Output the (x, y) coordinate of the center of the cell containing the given text.  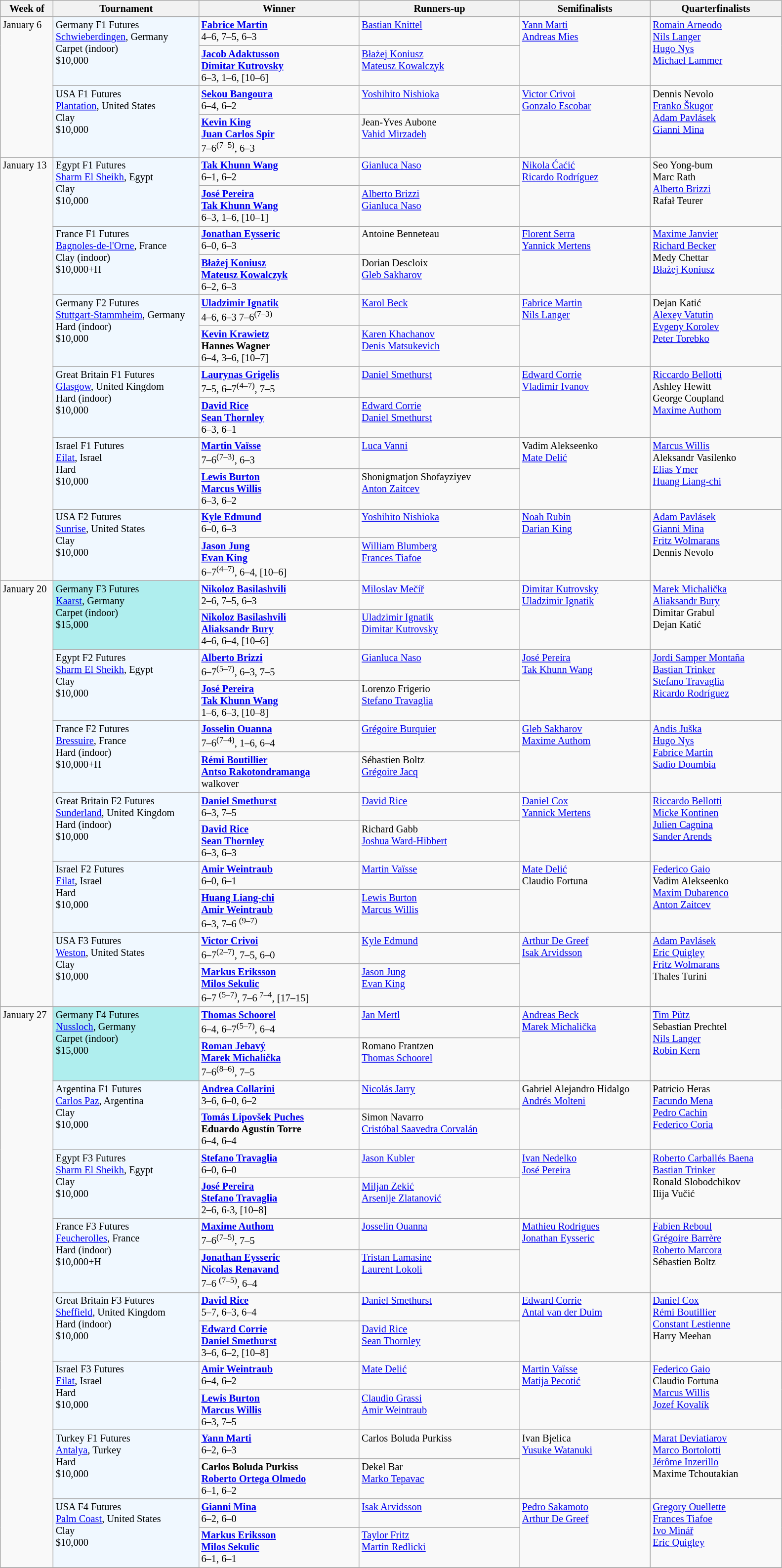
Jacob Adaktusson Dimitar Kutrovsky 6–3, 1–6, [10–6] (280, 66)
Fabrice Martin4–6, 7–5, 6–3 (280, 31)
Federico Gaio Vadim Alekseenko Maxim Dubarenco Anton Zaitcev (716, 897)
David Rice (440, 807)
Tomás Lipovšek Puches Eduardo Agustín Torre 6–4, 6–4 (280, 1129)
Mathieu Rodrigues Jonathan Eysseric (585, 1255)
Thomas Schoorel 6–4, 6–7(5–7), 6–4 (280, 1022)
Rémi Boutillier Antso Rakotondramanga walkover (280, 772)
Jan Mertl (440, 1022)
Tristan Lamasine Laurent Lokoli (440, 1271)
Josselin Ouanna (440, 1234)
Gabriel Alejandro Hidalgo Andrés Molteni (585, 1114)
Jason Jung Evan King 6–7(4–7), 6–4, [10–6] (280, 559)
Jordi Samper Montaña Bastian Trinker Stefano Travaglia Ricardo Rodríguez (716, 685)
José Pereira Tak Khunn Wang 1–6, 6–3, [10–8] (280, 701)
Uladzimir Ignatik 4–6, 6–3 7–6(7–3) (280, 310)
Quarterfinalists (716, 8)
Nikoloz Basilashvili 2–6, 7–5, 6–3 (280, 595)
Roman Jebavý Marek Michalička 7–6(8–6), 7–5 (280, 1059)
Victor Crivoi 6–7(2–7), 7–5, 6–0 (280, 948)
Mate Delić Claudio Fortuna (585, 897)
Riccardo Bellotti Ashley Hewitt George Coupland Maxime Authom (716, 402)
Week of (27, 8)
Dimitar Kutrovsky Uladzimir Ignatik (585, 615)
France F2 Futures Bressuire, France Hard (indoor) $10,000+H (126, 757)
Patricio Heras Facundo Mena Pedro Cachin Federico Coria (716, 1114)
Germany F3 Futures Kaarst, Germany Carpet (indoor) $15,000 (126, 615)
Shonigmatjon Shofayziyev Anton Zaitcev (440, 489)
Germany F2 Futures Stuttgart-Stammheim, Germany Hard (indoor) $10,000 (126, 331)
José Pereira Stefano Travaglia 2–6, 6-3, [10–8] (280, 1198)
Jonathan Eysseric 6–0, 6–3 (280, 240)
Claudio Grassi Amir Weintraub (440, 1410)
Kevin King Juan Carlos Spir 7–6(7–5), 6–3 (280, 135)
Fabien Reboul Grégoire Barrère Roberto Marcora Sébastien Boltz (716, 1255)
Alberto Brizzi 6–7(5–7), 6–3, 7–5 (280, 665)
USA F2 Futures Sunrise, United States Clay $10,000 (126, 544)
Daniel Cox Rémi Boutillier Constant Lestienne Harry Meehan (716, 1327)
Simon Navarro Cristóbal Saavedra Corvalán (440, 1129)
Gianni Mina 6–2, 6–0 (280, 1513)
Vadim Alekseenko Mate Delić (585, 473)
David Rice 5–7, 6–3, 6–4 (280, 1307)
Turkey F1 Futures Antalya, Turkey Hard $10,000 (126, 1464)
Sébastien Boltz Grégoire Jacq (440, 772)
Miljan Zekić Arsenije Zlatanović (440, 1198)
Sekou Bangoura 6–4, 6–2 (280, 100)
Błażej Koniusz Mateusz Kowalczyk 6–2, 6–3 (280, 275)
Germany F4 Futures Nussloch, Germany Carpet (indoor) $15,000 (126, 1043)
Argentina F1 Futures Carlos Paz, Argentina Clay $10,000 (126, 1114)
Seo Yong-bum Marc Rath Alberto Brizzi Rafał Teurer (716, 192)
Ivan Nedelko José Pereira (585, 1184)
Riccardo Bellotti Micke Kontinen Julien Cagnina Sander Arends (716, 827)
Ivan Bjelica Yusuke Watanuki (585, 1464)
Semifinalists (585, 8)
Adam Pavlásek Eric Quigley Fritz Wolmarans Thales Turini (716, 969)
Nikoloz Basilashvili Aliaksandr Bury 4–6, 6–4, [10–6] (280, 629)
Andrea Collarini 3–6, 6–0, 6–2 (280, 1095)
Israel F2 Futures Eilat, Israel Hard $10,000 (126, 897)
Dejan Katić Alexey Vatutin Evgeny Korolev Peter Torebko (716, 331)
Roberto Carballés Baena Bastian Trinker Ronald Slobodchikov Ilija Vučić (716, 1184)
USA F3 Futures Weston, United States Clay $10,000 (126, 969)
Romain Arneodo Nils Langer Hugo Nys Michael Lammer (716, 51)
Egypt F1 Futures Sharm El Sheikh, Egypt Clay $10,000 (126, 192)
Jason Kubler (440, 1164)
David Rice Sean Thornley (440, 1341)
Mate Delić (440, 1375)
José Pereira Tak Khunn Wang 6–3, 1–6, [10–1] (280, 206)
Błażej Koniusz Mateusz Kowalczyk (440, 66)
Victor Crivoi Gonzalo Escobar (585, 122)
Luca Vanni (440, 454)
Noah Rubin Darian King (585, 544)
Stefano Travaglia 6–0, 6–0 (280, 1164)
Lewis Burton Marcus Willis (440, 911)
Yann Marti 6–2, 6–3 (280, 1444)
Federico Gaio Claudio Fortuna Marcus Willis Jozef Kovalík (716, 1395)
Egypt F2 Futures Sharm El Sheikh, Egypt Clay $10,000 (126, 685)
Great Britain F2 Futures Sunderland, United Kingdom Hard (indoor) $10,000 (126, 827)
Kyle Edmund 6–0, 6–3 (280, 523)
Edward Corrie Daniel Smethurst (440, 417)
Tim Pütz Sebastian Prechtel Nils Langer Robin Kern (716, 1043)
Lewis Burton Marcus Willis 6–3, 6–2 (280, 489)
Markus Eriksson Milos Sekulic 6–1, 6–1 (280, 1547)
Jean-Yves Aubone Vahid Mirzadeh (440, 135)
Edward Corrie Antal van der Duim (585, 1327)
Kevin Krawietz Hannes Wagner 6–4, 3–6, [10–7] (280, 346)
Kyle Edmund (440, 948)
Carlos Boluda Purkiss Roberto Ortega Olmedo 6–1, 6–2 (280, 1479)
Josselin Ouanna 7–6(7–4), 1–6, 6–4 (280, 736)
Great Britain F1 Futures Glasgow, United Kingdom Hard (indoor) $10,000 (126, 402)
January 6 (27, 87)
Israel F3 Futures Eilat, Israel Hard $10,000 (126, 1395)
Grégoire Burquier (440, 736)
Tak Khunn Wang 6–1, 6–2 (280, 171)
Martin Vaïsse Matija Pecotić (585, 1395)
Taylor Fritz Martin Redlicki (440, 1547)
Dorian Descloix Gleb Sakharov (440, 275)
Gregory Ouellette Frances Tiafoe Ivo Minář Eric Quigley (716, 1533)
William Blumberg Frances Tiafoe (440, 559)
Daniel Smethurst 6–3, 7–5 (280, 807)
Carlos Boluda Purkiss (440, 1444)
Marcus Willis Aleksandr Vasilenko Elias Ymer Huang Liang-chi (716, 473)
Andreas Beck Marek Michalička (585, 1043)
Germany F1 FuturesSchwieberdingen, Germany Carpet (indoor)$10,000 (126, 51)
Miloslav Mečíř (440, 595)
Dekel Bar Marko Tepavac (440, 1479)
Karol Beck (440, 310)
USA F4 Futures Palm Coast, United States Clay $10,000 (126, 1533)
Runners-up (440, 8)
Romano Frantzen Thomas Schoorel (440, 1059)
Egypt F3 Futures Sharm El Sheikh, Egypt Clay $10,000 (126, 1184)
Bastian Knittel (440, 31)
January 13 (27, 369)
Winner (280, 8)
David Rice Sean Thornley 6–3, 6–3 (280, 841)
Amir Weintraub 6–0, 6–1 (280, 875)
Maxime Authom 7–6(7–5), 7–5 (280, 1234)
Alberto Brizzi Gianluca Naso (440, 206)
Great Britain F3 Futures Sheffield, United Kingdom Hard (indoor)$10,000 (126, 1327)
Richard Gabb Joshua Ward-Hibbert (440, 841)
Andis Juška Hugo Nys Fabrice Martin Sadio Doumbia (716, 757)
Florent Serra Yannick Mertens (585, 260)
Marek Michalička Aliaksandr Bury Dimitar Grabul Dejan Katić (716, 615)
Antoine Benneteau (440, 240)
José Pereira Tak Khunn Wang (585, 685)
Nikola Ćaćić Ricardo Rodríguez (585, 192)
Lorenzo Frigerio Stefano Travaglia (440, 701)
Arthur De Greef Isak Arvidsson (585, 969)
Edward Corrie Vladimir Ivanov (585, 402)
Uladzimir Ignatik Dimitar Kutrovsky (440, 629)
Fabrice Martin Nils Langer (585, 331)
Edward Corrie Daniel Smethurst 3–6, 6–2, [10–8] (280, 1341)
Jason Jung Evan King (440, 985)
Karen Khachanov Denis Matsukevich (440, 346)
Isak Arvidsson (440, 1513)
Adam Pavlásek Gianni Mina Fritz Wolmarans Dennis Nevolo (716, 544)
Nicolás Jarry (440, 1095)
Maxime Janvier Richard Becker Medy Chettar Błażej Koniusz (716, 260)
Marat Deviatiarov Marco Bortolotti Jérôme Inzerillo Maxime Tchoutakian (716, 1464)
Lewis Burton Marcus Willis 6–3, 7–5 (280, 1410)
Pedro Sakamoto Arthur De Greef (585, 1533)
France F1 FuturesBagnoles-de-l'Orne, France Clay (indoor) $10,000+H (126, 260)
Laurynas Grigelis 7–5, 6–7(4–7), 7–5 (280, 381)
Gleb Sakharov Maxime Authom (585, 757)
Daniel Cox Yannick Mertens (585, 827)
Huang Liang-chi Amir Weintraub 6–3, 7–6 (9–7) (280, 911)
France F3 Futures Feucherolles, France Hard (indoor) $10,000+H (126, 1255)
Dennis Nevolo Franko Škugor Adam Pavlásek Gianni Mina (716, 122)
Yann Marti Andreas Mies (585, 51)
Martin Vaïsse (440, 875)
Jonathan Eysseric Nicolas Renavand 7–6 (7–5), 6–4 (280, 1271)
Tournament (126, 8)
January 20 (27, 793)
January 27 (27, 1287)
Amir Weintraub 6–4, 6–2 (280, 1375)
Martin Vaïsse 7–6(7–3), 6–3 (280, 454)
Israel F1 Futures Eilat, Israel Hard $10,000 (126, 473)
David Rice Sean Thornley 6–3, 6–1 (280, 417)
Markus Eriksson Milos Sekulic 6–7 (5–7), 7–6 7–4, [17–15] (280, 985)
USA F1 Futures Plantation, United States Clay $10,000 (126, 122)
